Detect which cell encompasses the target text, then output its (X, Y) center coordinate. 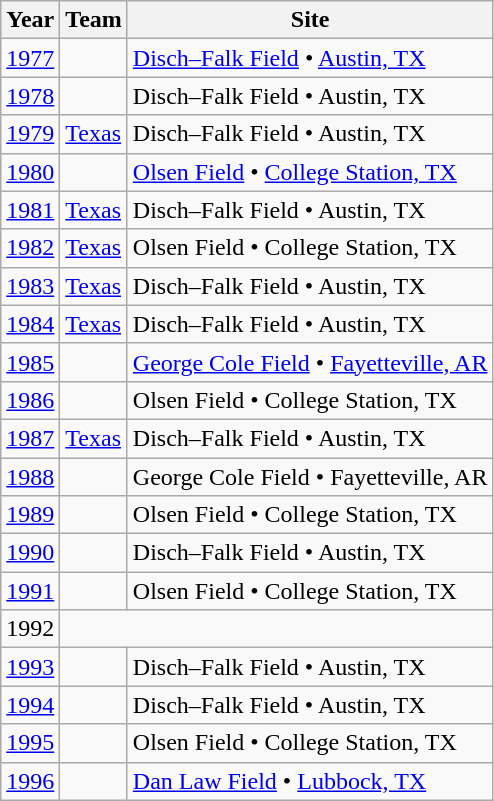
1981 (30, 210)
1988 (30, 477)
Dan Law Field • Lubbock, TX (310, 781)
1984 (30, 324)
1978 (30, 96)
1982 (30, 248)
1983 (30, 286)
1986 (30, 400)
1987 (30, 438)
1990 (30, 553)
1977 (30, 58)
Team (94, 20)
1980 (30, 172)
1994 (30, 705)
1992 (30, 629)
1979 (30, 134)
Year (30, 20)
1995 (30, 743)
1996 (30, 781)
1985 (30, 362)
1993 (30, 667)
1991 (30, 591)
Site (310, 20)
1989 (30, 515)
